Identify which cell holds the provided text, then report its (x, y) central coordinate. 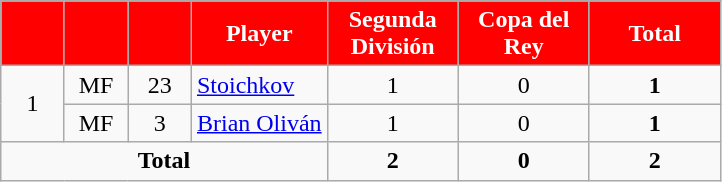
Stoichkov (259, 85)
Brian Oliván (259, 123)
3 (160, 123)
23 (160, 85)
Segunda División (392, 34)
Copa del Rey (524, 34)
Player (259, 34)
